Output the (x, y) coordinate of the center of the cell containing the given text.  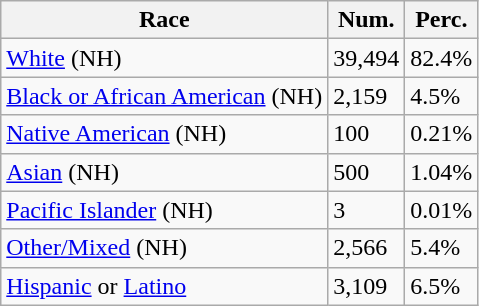
2,159 (366, 96)
Perc. (442, 20)
39,494 (366, 58)
0.21% (442, 134)
1.04% (442, 172)
2,566 (366, 248)
5.4% (442, 248)
Asian (NH) (164, 172)
White (NH) (164, 58)
6.5% (442, 286)
Race (164, 20)
Num. (366, 20)
3 (366, 210)
3,109 (366, 286)
Pacific Islander (NH) (164, 210)
100 (366, 134)
82.4% (442, 58)
Other/Mixed (NH) (164, 248)
500 (366, 172)
0.01% (442, 210)
Native American (NH) (164, 134)
4.5% (442, 96)
Black or African American (NH) (164, 96)
Hispanic or Latino (164, 286)
